Search for the cell housing the specified text and yield its (X, Y) center coordinate. 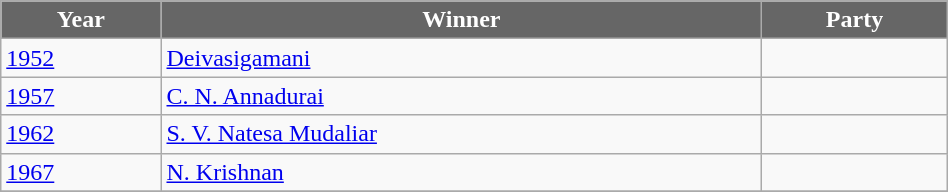
Winner (462, 20)
1952 (81, 58)
1967 (81, 172)
Year (81, 20)
N. Krishnan (462, 172)
1957 (81, 96)
Party (854, 20)
1962 (81, 134)
S. V. Natesa Mudaliar (462, 134)
Deivasigamani (462, 58)
C. N. Annadurai (462, 96)
